Scan for the cell matching the given text and deliver its (x, y) coordinate at center. 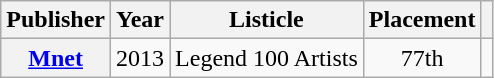
Placement (422, 20)
Year (140, 20)
77th (422, 58)
Legend 100 Artists (267, 58)
2013 (140, 58)
Mnet (56, 58)
Listicle (267, 20)
Publisher (56, 20)
